Output the (x, y) coordinate of the center of the cell containing the given text.  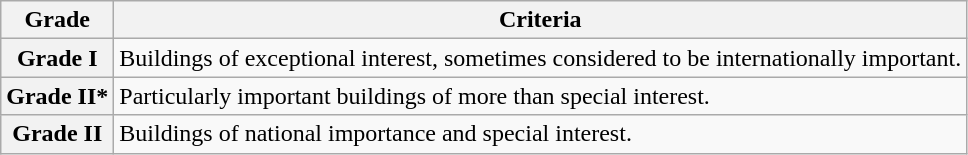
Grade II* (58, 96)
Particularly important buildings of more than special interest. (540, 96)
Grade II (58, 134)
Buildings of national importance and special interest. (540, 134)
Grade I (58, 58)
Criteria (540, 20)
Grade (58, 20)
Buildings of exceptional interest, sometimes considered to be internationally important. (540, 58)
